Pinpoint the cell where the given text exists, returning its [X, Y] midpoint coordinate. 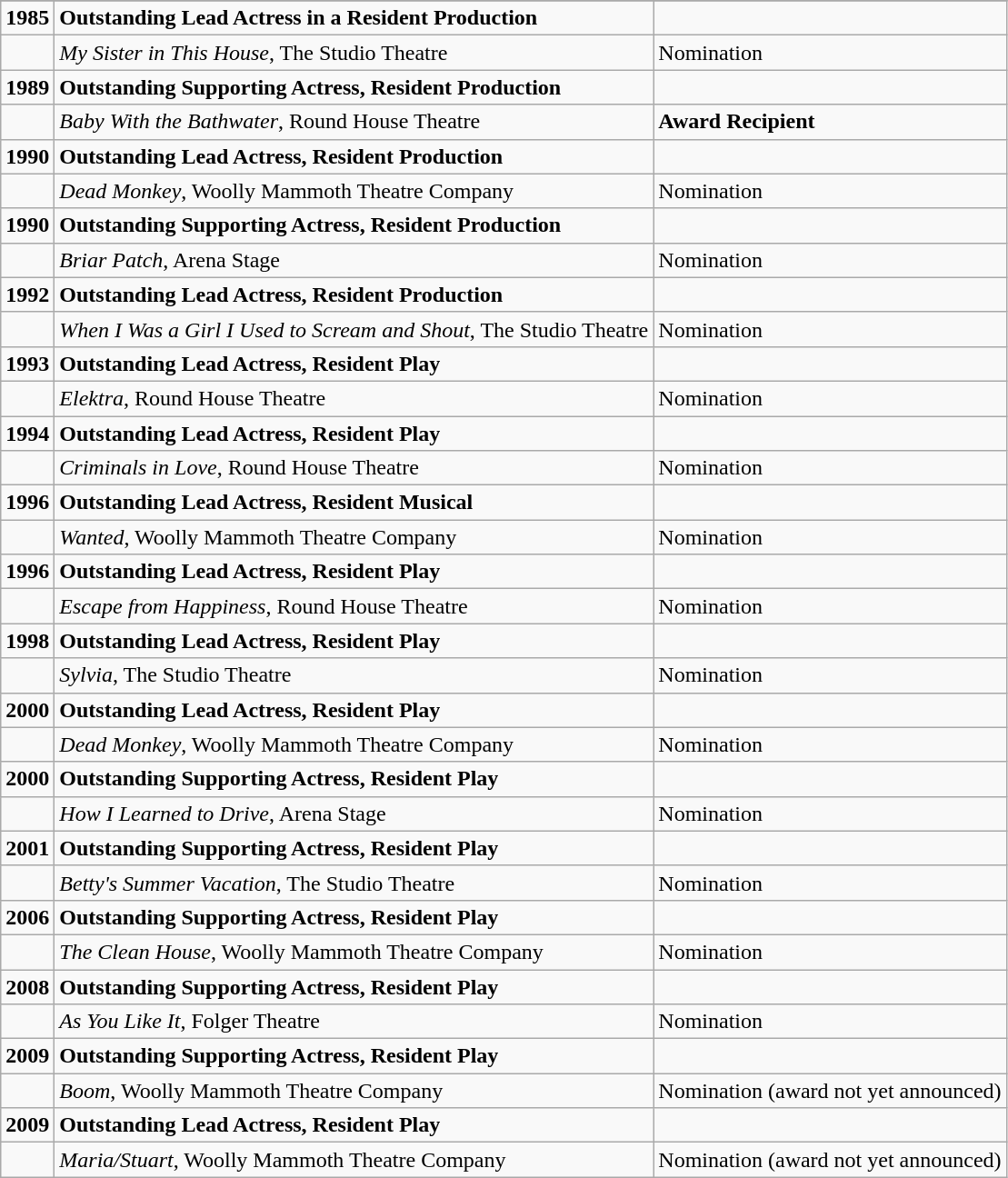
Maria/Stuart, Woolly Mammoth Theatre Company [354, 1160]
Briar Patch, Arena Stage [354, 260]
The Clean House, Woolly Mammoth Theatre Company [354, 952]
Betty's Summer Vacation, The Studio Theatre [354, 883]
As You Like It, Folger Theatre [354, 1022]
Baby With the Bathwater, Round House Theatre [354, 122]
1985 [27, 18]
2006 [27, 917]
Boom, Woolly Mammoth Theatre Company [354, 1091]
Outstanding Lead Actress, Resident Musical [354, 503]
Escape from Happiness, Round House Theatre [354, 606]
1998 [27, 641]
1993 [27, 364]
How I Learned to Drive, Arena Stage [354, 814]
Outstanding Lead Actress in a Resident Production [354, 18]
2001 [27, 848]
Criminals in Love, Round House Theatre [354, 468]
1992 [27, 294]
Award Recipient [830, 122]
My Sister in This House, The Studio Theatre [354, 53]
2008 [27, 986]
1989 [27, 87]
1994 [27, 434]
Elektra, Round House Theatre [354, 398]
When I Was a Girl I Used to Scream and Shout, The Studio Theatre [354, 329]
Sylvia, The Studio Theatre [354, 675]
Wanted, Woolly Mammoth Theatre Company [354, 537]
